Capture the cell that displays the provided text and extract its [x, y] central coordinate. 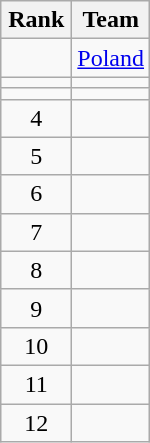
11 [36, 384]
6 [36, 194]
4 [36, 118]
9 [36, 308]
Team [111, 20]
5 [36, 156]
Poland [111, 58]
7 [36, 232]
8 [36, 270]
12 [36, 423]
Rank [36, 20]
10 [36, 346]
